Locate the cell with the specified text and output its [x, y] center coordinate. 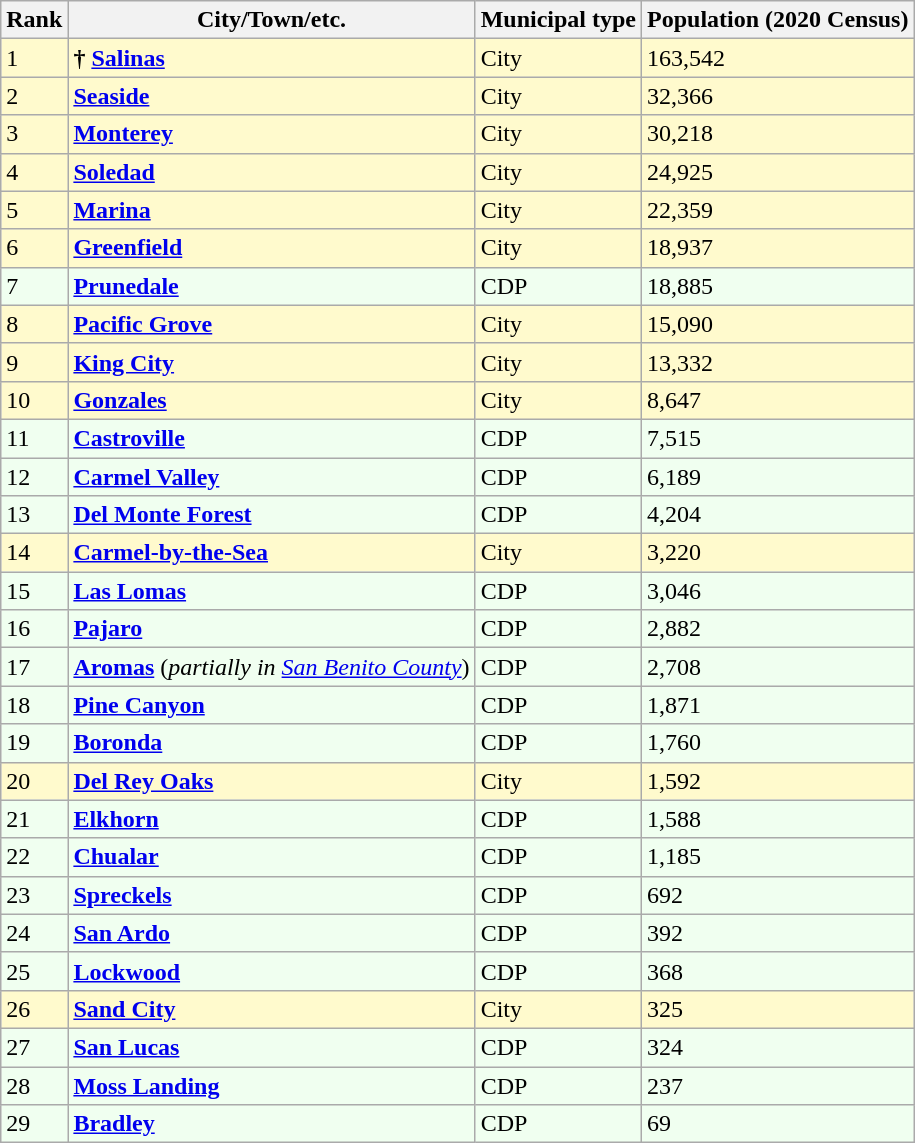
6,189 [778, 477]
Municipal type [558, 20]
27 [34, 1047]
Moss Landing [272, 1085]
Carmel Valley [272, 477]
18,937 [778, 248]
Spreckels [272, 895]
10 [34, 400]
Pacific Grove [272, 324]
12 [34, 477]
3,046 [778, 591]
Chualar [272, 857]
Seaside [272, 96]
20 [34, 781]
4,204 [778, 515]
Rank [34, 20]
1,592 [778, 781]
17 [34, 667]
325 [778, 1009]
Carmel-by-the-Sea [272, 553]
San Ardo [272, 933]
3 [34, 134]
692 [778, 895]
Elkhorn [272, 819]
Lockwood [272, 971]
30,218 [778, 134]
Monterey [272, 134]
392 [778, 933]
24,925 [778, 172]
8 [34, 324]
Las Lomas [272, 591]
69 [778, 1124]
15 [34, 591]
† Salinas [272, 58]
32,366 [778, 96]
Gonzales [272, 400]
18,885 [778, 286]
23 [34, 895]
22,359 [778, 210]
368 [778, 971]
11 [34, 438]
26 [34, 1009]
22 [34, 857]
6 [34, 248]
3,220 [778, 553]
18 [34, 705]
Marina [272, 210]
14 [34, 553]
Population (2020 Census) [778, 20]
13,332 [778, 362]
1,871 [778, 705]
8,647 [778, 400]
Greenfield [272, 248]
7,515 [778, 438]
Sand City [272, 1009]
Pajaro [272, 629]
Castroville [272, 438]
19 [34, 743]
29 [34, 1124]
Prunedale [272, 286]
Aromas (partially in San Benito County) [272, 667]
1,185 [778, 857]
28 [34, 1085]
21 [34, 819]
Pine Canyon [272, 705]
Soledad [272, 172]
24 [34, 933]
16 [34, 629]
Boronda [272, 743]
163,542 [778, 58]
Del Rey Oaks [272, 781]
7 [34, 286]
5 [34, 210]
2 [34, 96]
Del Monte Forest [272, 515]
1 [34, 58]
1,588 [778, 819]
25 [34, 971]
13 [34, 515]
2,708 [778, 667]
237 [778, 1085]
9 [34, 362]
King City [272, 362]
Bradley [272, 1124]
2,882 [778, 629]
15,090 [778, 324]
4 [34, 172]
324 [778, 1047]
San Lucas [272, 1047]
1,760 [778, 743]
City/Town/etc. [272, 20]
